For the text-containing cell, return its midpoint in [X, Y] coordinate format. 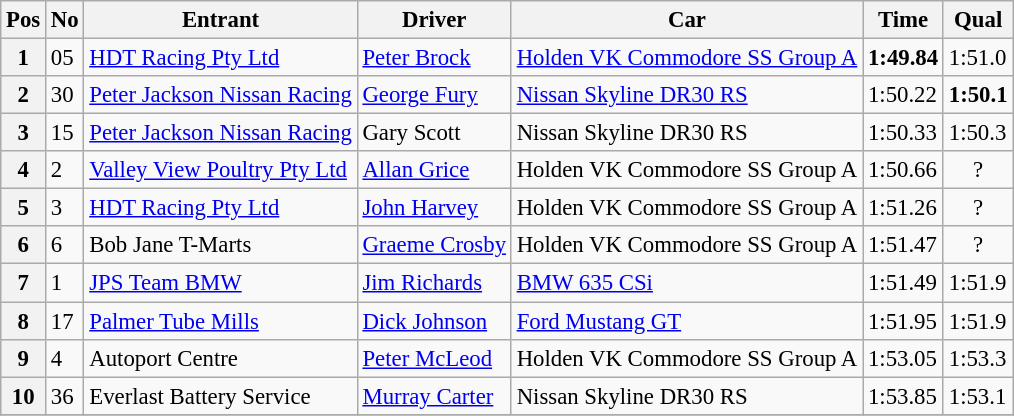
BMW 635 CSi [686, 283]
Peter Brock [434, 58]
1:53.85 [904, 396]
7 [24, 283]
1:53.05 [904, 358]
1:50.33 [904, 133]
Entrant [220, 20]
Jim Richards [434, 283]
1:53.3 [978, 358]
1:50.1 [978, 95]
05 [65, 58]
Murray Carter [434, 396]
1:50.22 [904, 95]
8 [24, 321]
Gary Scott [434, 133]
1:49.84 [904, 58]
Pos [24, 20]
Palmer Tube Mills [220, 321]
1:51.49 [904, 283]
1:51.0 [978, 58]
1:51.95 [904, 321]
Autoport Centre [220, 358]
Bob Jane T-Marts [220, 245]
30 [65, 95]
Valley View Poultry Pty Ltd [220, 170]
9 [24, 358]
Dick Johnson [434, 321]
Qual [978, 20]
No [65, 20]
1:50.66 [904, 170]
Allan Grice [434, 170]
17 [65, 321]
John Harvey [434, 208]
Graeme Crosby [434, 245]
10 [24, 396]
1:50.3 [978, 133]
Peter McLeod [434, 358]
15 [65, 133]
Everlast Battery Service [220, 396]
JPS Team BMW [220, 283]
Car [686, 20]
5 [24, 208]
1:51.26 [904, 208]
36 [65, 396]
Ford Mustang GT [686, 321]
Driver [434, 20]
1:53.1 [978, 396]
1:51.47 [904, 245]
Time [904, 20]
George Fury [434, 95]
